For the text-containing cell, return its midpoint in (X, Y) coordinate format. 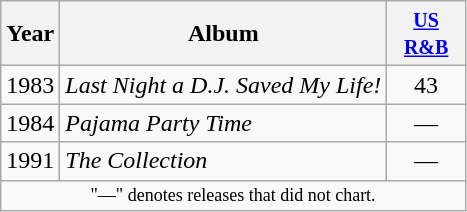
The Collection (224, 161)
Album (224, 34)
US R&B (426, 34)
Last Night a D.J. Saved My Life! (224, 85)
1991 (30, 161)
43 (426, 85)
1983 (30, 85)
Year (30, 34)
1984 (30, 123)
"—" denotes releases that did not chart. (234, 196)
Pajama Party Time (224, 123)
